From the cell containing the given text, extract its center point as (X, Y) coordinate. 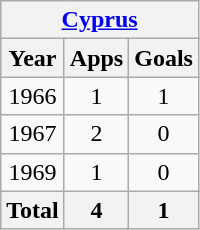
Total (33, 210)
1967 (33, 134)
Apps (96, 58)
1969 (33, 172)
4 (96, 210)
Year (33, 58)
2 (96, 134)
1966 (33, 96)
Cyprus (100, 20)
Goals (164, 58)
